Return (X, Y) of the center of cell containing provided text 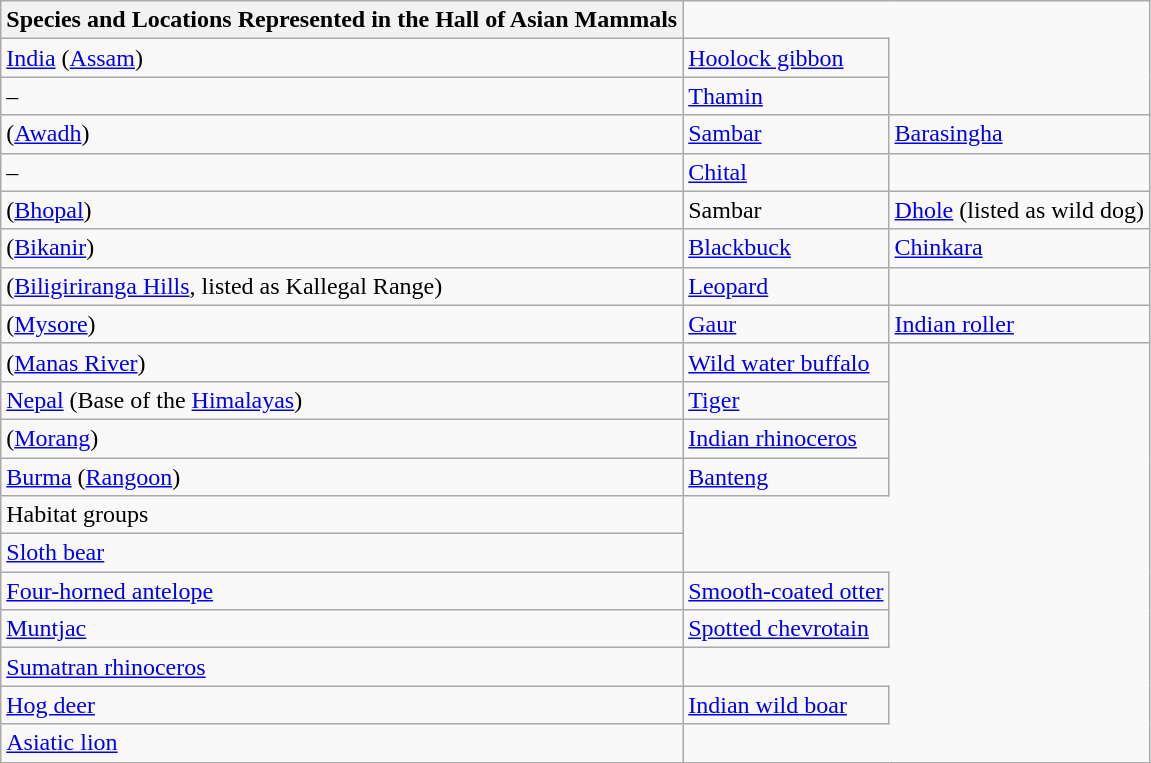
Smooth-coated otter (786, 591)
(Awadh) (342, 134)
Banteng (786, 477)
Gaur (786, 324)
Four-horned antelope (342, 591)
Spotted chevrotain (786, 629)
Leopard (786, 286)
Indian roller (1019, 324)
Thamin (786, 96)
Hog deer (342, 705)
Hoolock gibbon (786, 58)
Asiatic lion (342, 743)
(Mysore) (342, 324)
(Biligiriranga Hills, listed as Kallegal Range) (342, 286)
(Morang) (342, 438)
Muntjac (342, 629)
(Manas River) (342, 362)
Indian wild boar (786, 705)
Habitat groups (342, 515)
Chital (786, 172)
(Bikanir) (342, 248)
Indian rhinoceros (786, 438)
Species and Locations Represented in the Hall of Asian Mammals (342, 20)
Chinkara (1019, 248)
Nepal (Base of the Himalayas) (342, 400)
India (Assam) (342, 58)
Tiger (786, 400)
Wild water buffalo (786, 362)
Burma (Rangoon) (342, 477)
Dhole (listed as wild dog) (1019, 210)
(Bhopal) (342, 210)
Blackbuck (786, 248)
Barasingha (1019, 134)
Sloth bear (342, 553)
Sumatran rhinoceros (342, 667)
